Identify which cell holds the provided text, then report its (X, Y) central coordinate. 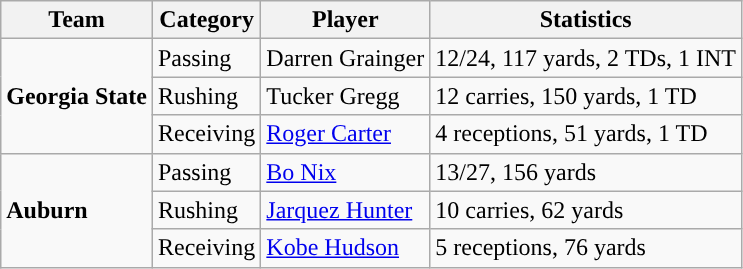
Category (206, 20)
Darren Grainger (346, 58)
4 receptions, 51 yards, 1 TD (586, 134)
13/27, 156 yards (586, 172)
Jarquez Hunter (346, 210)
Roger Carter (346, 134)
12/24, 117 yards, 2 TDs, 1 INT (586, 58)
Kobe Hudson (346, 248)
Bo Nix (346, 172)
5 receptions, 76 yards (586, 248)
Statistics (586, 20)
10 carries, 62 yards (586, 210)
12 carries, 150 yards, 1 TD (586, 96)
Tucker Gregg (346, 96)
Team (77, 20)
Player (346, 20)
Georgia State (77, 96)
Auburn (77, 210)
